Detect which cell encompasses the target text, then output its (x, y) center coordinate. 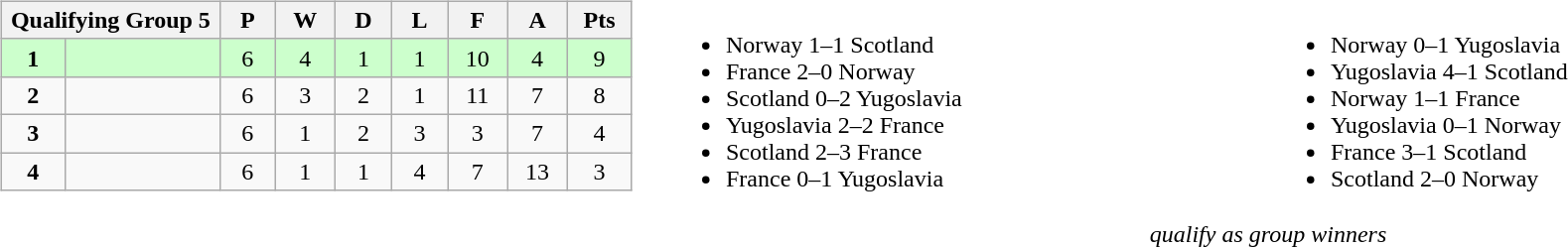
Pts (599, 20)
11 (478, 95)
Qualifying Group 5 (110, 20)
F (478, 20)
13 (537, 172)
9 (599, 58)
A (537, 20)
8 (599, 95)
D (363, 20)
P (248, 20)
10 (478, 58)
L (419, 20)
W (305, 20)
